Pinpoint the cell where the given text exists, returning its [x, y] midpoint coordinate. 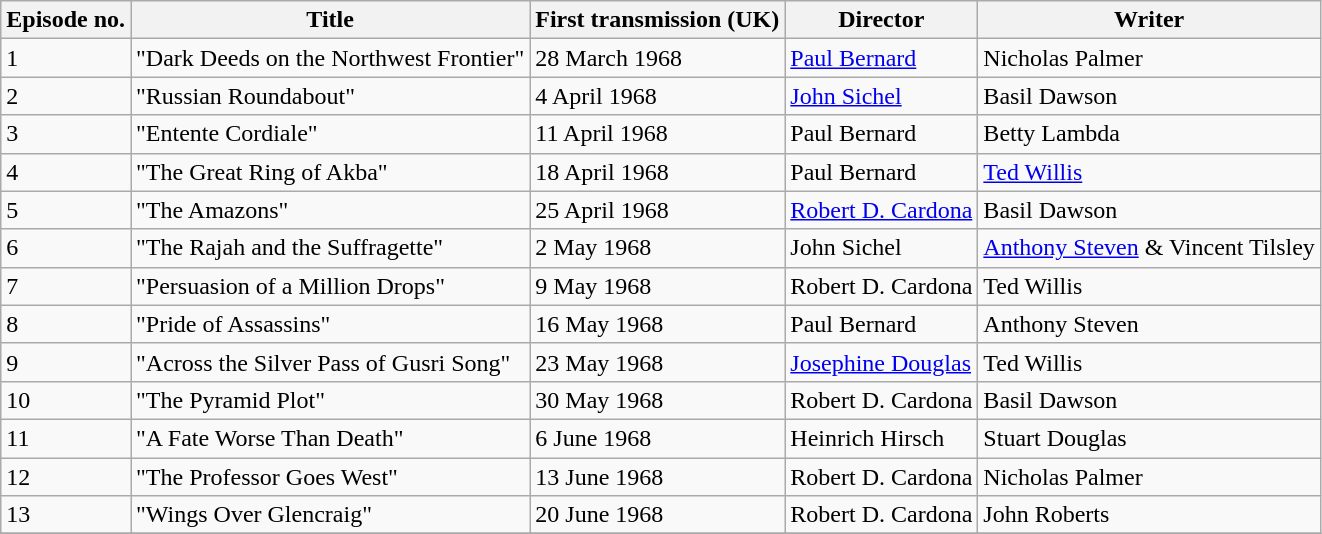
5 [66, 210]
First transmission (UK) [658, 20]
6 June 1968 [658, 438]
Betty Lambda [1150, 134]
Stuart Douglas [1150, 438]
Episode no. [66, 20]
6 [66, 248]
Anthony Steven & Vincent Tilsley [1150, 248]
18 April 1968 [658, 172]
25 April 1968 [658, 210]
10 [66, 400]
"Russian Roundabout" [330, 96]
"The Rajah and the Suffragette" [330, 248]
Josephine Douglas [882, 362]
23 May 1968 [658, 362]
16 May 1968 [658, 324]
28 March 1968 [658, 58]
"Wings Over Glencraig" [330, 515]
20 June 1968 [658, 515]
"A Fate Worse Than Death" [330, 438]
2 [66, 96]
Director [882, 20]
13 June 1968 [658, 477]
"The Amazons" [330, 210]
4 April 1968 [658, 96]
11 [66, 438]
Writer [1150, 20]
1 [66, 58]
7 [66, 286]
"Across the Silver Pass of Gusri Song" [330, 362]
"The Pyramid Plot" [330, 400]
Title [330, 20]
"The Great Ring of Akba" [330, 172]
30 May 1968 [658, 400]
13 [66, 515]
9 [66, 362]
12 [66, 477]
"Persuasion of a Million Drops" [330, 286]
John Roberts [1150, 515]
Anthony Steven [1150, 324]
2 May 1968 [658, 248]
"Dark Deeds on the Northwest Frontier" [330, 58]
"Entente Cordiale" [330, 134]
4 [66, 172]
9 May 1968 [658, 286]
"The Professor Goes West" [330, 477]
8 [66, 324]
3 [66, 134]
"Pride of Assassins" [330, 324]
Heinrich Hirsch [882, 438]
11 April 1968 [658, 134]
